Detect which cell encompasses the target text, then output its (X, Y) center coordinate. 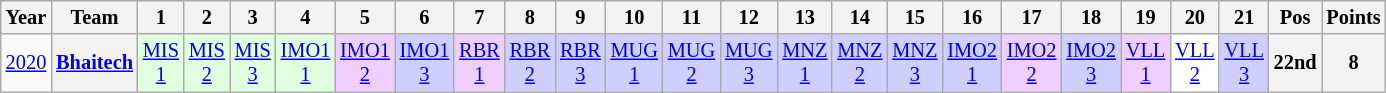
Bhaitech (94, 63)
IMO13 (425, 63)
7 (479, 17)
MNZ1 (804, 63)
IMO11 (306, 63)
3 (253, 17)
22nd (1296, 63)
RBR2 (530, 63)
Pos (1296, 17)
MIS3 (253, 63)
IMO22 (1032, 63)
Team (94, 17)
9 (580, 17)
17 (1032, 17)
10 (634, 17)
16 (972, 17)
Year (26, 17)
MUG1 (634, 63)
VLL2 (1194, 63)
11 (692, 17)
RBR3 (580, 63)
21 (1244, 17)
4 (306, 17)
6 (425, 17)
18 (1091, 17)
20 (1194, 17)
12 (748, 17)
14 (860, 17)
Points (1354, 17)
13 (804, 17)
MNZ2 (860, 63)
RBR1 (479, 63)
IMO23 (1091, 63)
MIS2 (207, 63)
MUG2 (692, 63)
VLL1 (1146, 63)
IMO21 (972, 63)
VLL3 (1244, 63)
2020 (26, 63)
5 (365, 17)
IMO12 (365, 63)
15 (914, 17)
19 (1146, 17)
2 (207, 17)
MNZ3 (914, 63)
MUG3 (748, 63)
MIS1 (161, 63)
1 (161, 17)
